For the text-containing cell, return its midpoint in (x, y) coordinate format. 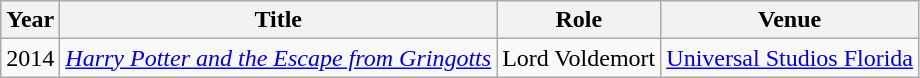
Venue (790, 20)
Title (278, 20)
Harry Potter and the Escape from Gringotts (278, 58)
Universal Studios Florida (790, 58)
Role (579, 20)
2014 (30, 58)
Year (30, 20)
Lord Voldemort (579, 58)
